Capture the cell that displays the provided text and extract its [x, y] central coordinate. 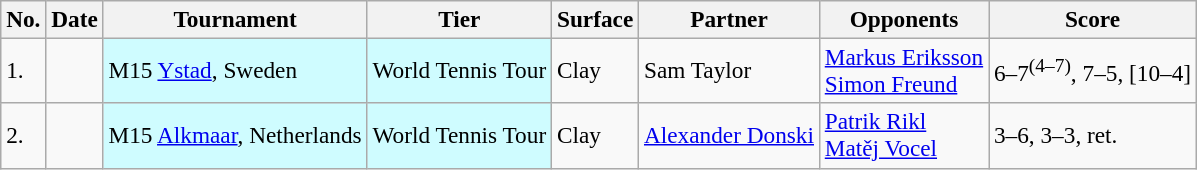
M15 Alkmaar, Netherlands [235, 136]
Tournament [235, 19]
1. [24, 70]
3–6, 3–3, ret. [1093, 136]
Opponents [904, 19]
Patrik Rikl Matěj Vocel [904, 136]
Score [1093, 19]
No. [24, 19]
Sam Taylor [730, 70]
2. [24, 136]
Tier [460, 19]
Date [74, 19]
Partner [730, 19]
Surface [596, 19]
Markus Eriksson Simon Freund [904, 70]
6–7(4–7), 7–5, [10–4] [1093, 70]
Alexander Donski [730, 136]
M15 Ystad, Sweden [235, 70]
